Output the (x, y) coordinate of the center of the cell containing the given text.  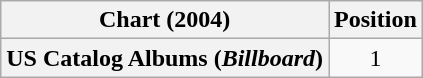
Chart (2004) (165, 20)
Position (376, 20)
1 (376, 58)
US Catalog Albums (Billboard) (165, 58)
